Provide the [X, Y] coordinate of the cell's center where the given text is located.  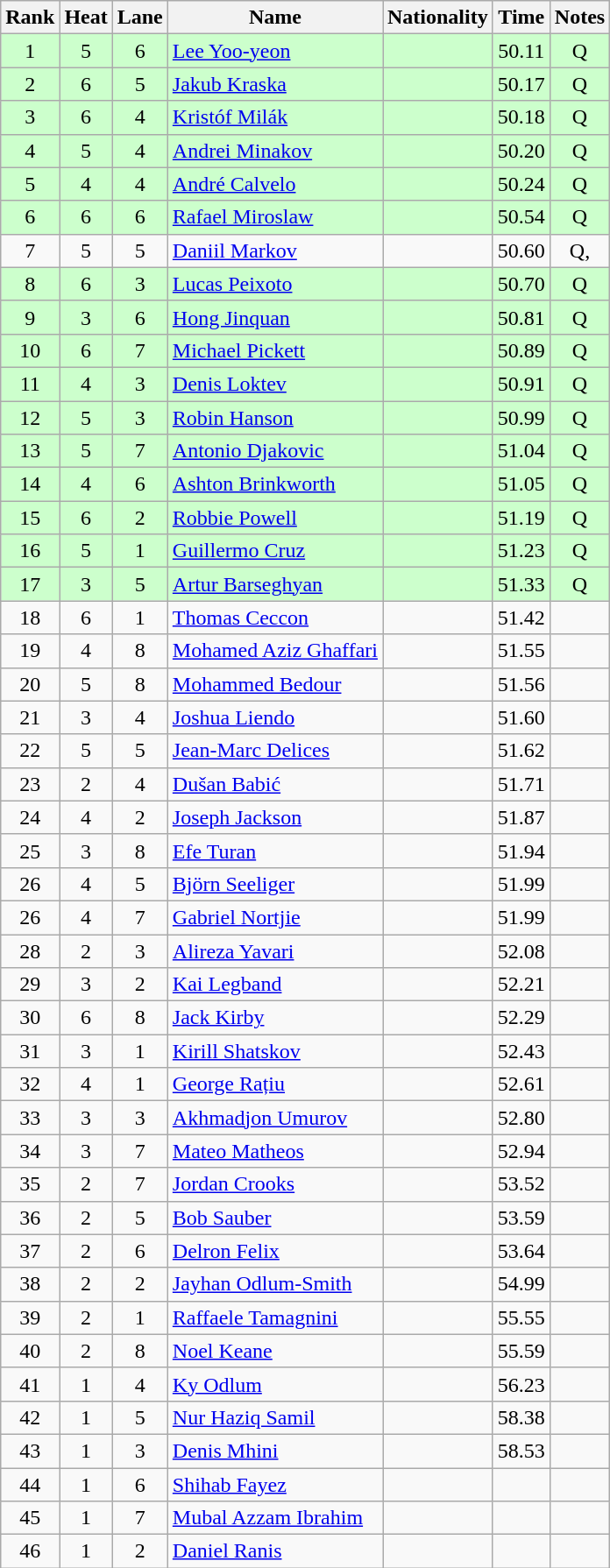
52.29 [521, 1018]
20 [30, 684]
Akhmadjon Umurov [275, 1118]
50.11 [521, 51]
Rafael Miroslaw [275, 217]
56.23 [521, 1384]
Rank [30, 18]
50.89 [521, 350]
Robin Hanson [275, 418]
Jean-Marc Delices [275, 751]
Ky Odlum [275, 1384]
13 [30, 451]
52.94 [521, 1151]
16 [30, 551]
51.56 [521, 684]
Efe Turan [275, 851]
11 [30, 384]
12 [30, 418]
Mohamed Aziz Ghaffari [275, 651]
Daniel Ranis [275, 1551]
Raffaele Tamagnini [275, 1317]
Hong Jinquan [275, 317]
50.91 [521, 384]
Thomas Ceccon [275, 618]
50.99 [521, 418]
58.53 [521, 1451]
51.05 [521, 484]
42 [30, 1417]
46 [30, 1551]
Kristóf Milák [275, 117]
Guillermo Cruz [275, 551]
50.17 [521, 84]
17 [30, 584]
14 [30, 484]
Mateo Matheos [275, 1151]
Andrei Minakov [275, 151]
Alireza Yavari [275, 950]
Q, [579, 251]
39 [30, 1317]
Time [521, 18]
Dušan Babić [275, 784]
Lane [140, 18]
52.80 [521, 1118]
23 [30, 784]
24 [30, 817]
51.04 [521, 451]
31 [30, 1051]
Daniil Markov [275, 251]
51.23 [521, 551]
35 [30, 1184]
Joseph Jackson [275, 817]
37 [30, 1251]
Lucas Peixoto [275, 284]
50.24 [521, 184]
18 [30, 618]
36 [30, 1218]
Antonio Djakovic [275, 451]
Denis Mhini [275, 1451]
9 [30, 317]
54.99 [521, 1284]
Heat [86, 18]
Jakub Kraska [275, 84]
George Rațiu [275, 1084]
51.71 [521, 784]
51.42 [521, 618]
30 [30, 1018]
43 [30, 1451]
Lee Yoo-yeon [275, 51]
41 [30, 1384]
52.08 [521, 950]
38 [30, 1284]
15 [30, 518]
45 [30, 1518]
51.94 [521, 851]
10 [30, 350]
Nationality [437, 18]
50.81 [521, 317]
29 [30, 985]
Noel Keane [275, 1351]
Kai Legband [275, 985]
52.43 [521, 1051]
32 [30, 1084]
Name [275, 18]
51.19 [521, 518]
52.61 [521, 1084]
51.87 [521, 817]
André Calvelo [275, 184]
21 [30, 717]
28 [30, 950]
Ashton Brinkworth [275, 484]
Joshua Liendo [275, 717]
Kirill Shatskov [275, 1051]
33 [30, 1118]
53.64 [521, 1251]
19 [30, 651]
53.59 [521, 1218]
55.59 [521, 1351]
50.18 [521, 117]
58.38 [521, 1417]
Artur Barseghyan [275, 584]
Delron Felix [275, 1251]
25 [30, 851]
51.62 [521, 751]
Jack Kirby [275, 1018]
51.55 [521, 651]
51.33 [521, 584]
50.70 [521, 284]
Robbie Powell [275, 518]
Mohammed Bedour [275, 684]
Notes [579, 18]
50.60 [521, 251]
Michael Pickett [275, 350]
Jordan Crooks [275, 1184]
Nur Haziq Samil [275, 1417]
22 [30, 751]
50.54 [521, 217]
Björn Seeliger [275, 884]
Shihab Fayez [275, 1485]
55.55 [521, 1317]
Bob Sauber [275, 1218]
40 [30, 1351]
Mubal Azzam Ibrahim [275, 1518]
53.52 [521, 1184]
Jayhan Odlum-Smith [275, 1284]
34 [30, 1151]
50.20 [521, 151]
Gabriel Nortjie [275, 917]
44 [30, 1485]
52.21 [521, 985]
51.60 [521, 717]
Denis Loktev [275, 384]
